Search for the cell housing the specified text and yield its [x, y] center coordinate. 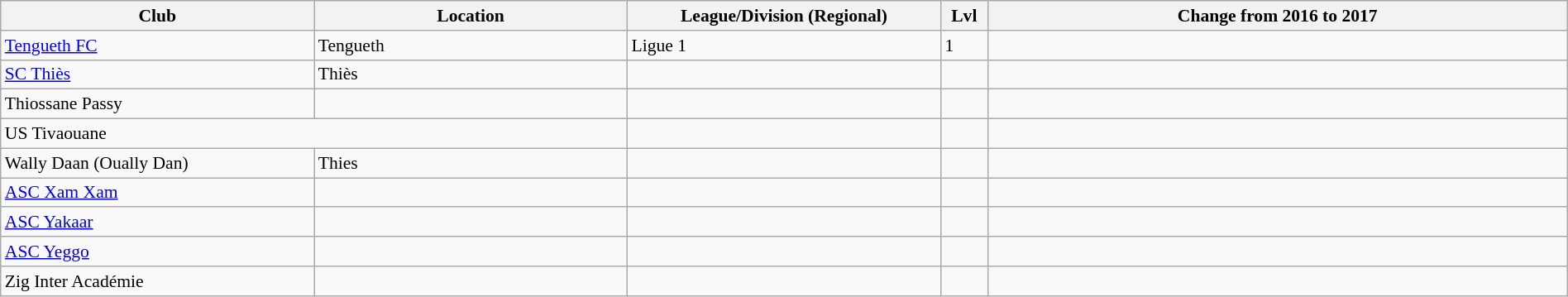
SC Thiès [157, 74]
ASC Yeggo [157, 251]
Club [157, 16]
Ligue 1 [784, 46]
Lvl [964, 16]
Zig Inter Académie [157, 281]
US Tivaouane [314, 134]
Wally Daan (Oually Dan) [157, 163]
1 [964, 46]
Thies [471, 163]
ASC Yakaar [157, 223]
Change from 2016 to 2017 [1277, 16]
Thiossane Passy [157, 104]
ASC Xam Xam [157, 193]
Thiès [471, 74]
Tengueth FC [157, 46]
Location [471, 16]
League/Division (Regional) [784, 16]
Tengueth [471, 46]
